Determine the [X, Y] coordinate at the center of the cell enclosing the given text.  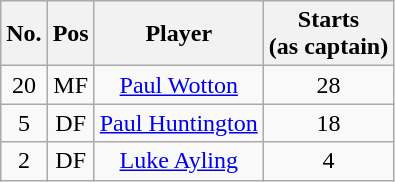
5 [24, 123]
28 [328, 85]
Luke Ayling [178, 161]
Player [178, 34]
Paul Huntington [178, 123]
20 [24, 85]
Pos [70, 34]
MF [70, 85]
18 [328, 123]
Paul Wotton [178, 85]
No. [24, 34]
4 [328, 161]
2 [24, 161]
Starts(as captain) [328, 34]
